Locate the cell with the specified text and output its (x, y) center coordinate. 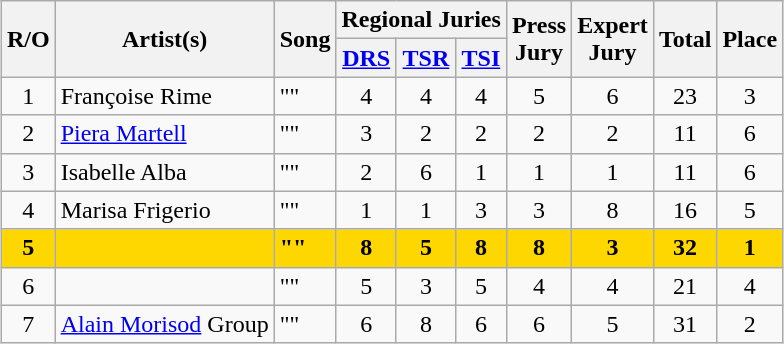
Marisa Frigerio (164, 210)
Piera Martell (164, 134)
TSI (480, 58)
Place (750, 39)
16 (685, 210)
32 (685, 248)
23 (685, 96)
Song (305, 39)
PressJury (538, 39)
Regional Juries (421, 20)
31 (685, 324)
Alain Morisod Group (164, 324)
Artist(s) (164, 39)
Françoise Rime (164, 96)
ExpertJury (613, 39)
Isabelle Alba (164, 172)
7 (28, 324)
R/O (28, 39)
Total (685, 39)
TSR (426, 58)
21 (685, 286)
DRS (366, 58)
